From the cell containing the given text, extract its center point as (X, Y) coordinate. 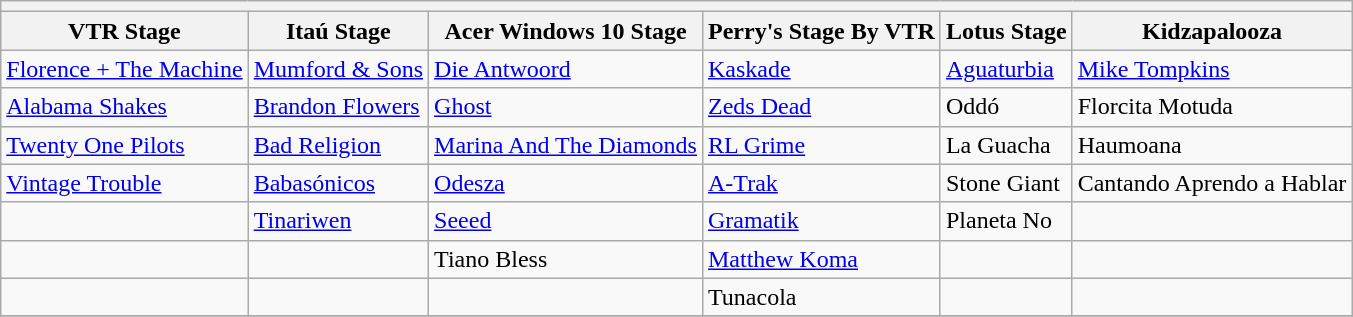
A-Trak (821, 183)
Itaú Stage (338, 31)
VTR Stage (124, 31)
Tunacola (821, 297)
Twenty One Pilots (124, 145)
Vintage Trouble (124, 183)
Ghost (566, 107)
Die Antwoord (566, 69)
Tinariwen (338, 221)
Brandon Flowers (338, 107)
Bad Religion (338, 145)
Planeta No (1006, 221)
RL Grime (821, 145)
Perry's Stage By VTR (821, 31)
Lotus Stage (1006, 31)
La Guacha (1006, 145)
Aguaturbia (1006, 69)
Stone Giant (1006, 183)
Cantando Aprendo a Hablar (1212, 183)
Haumoana (1212, 145)
Seeed (566, 221)
Florence + The Machine (124, 69)
Alabama Shakes (124, 107)
Mike Tompkins (1212, 69)
Odesza (566, 183)
Kaskade (821, 69)
Matthew Koma (821, 259)
Gramatik (821, 221)
Babasónicos (338, 183)
Marina And The Diamonds (566, 145)
Mumford & Sons (338, 69)
Tiano Bless (566, 259)
Zeds Dead (821, 107)
Acer Windows 10 Stage (566, 31)
Kidzapalooza (1212, 31)
Oddó (1006, 107)
Florcita Motuda (1212, 107)
